Scan for the cell matching the given text and deliver its (x, y) coordinate at center. 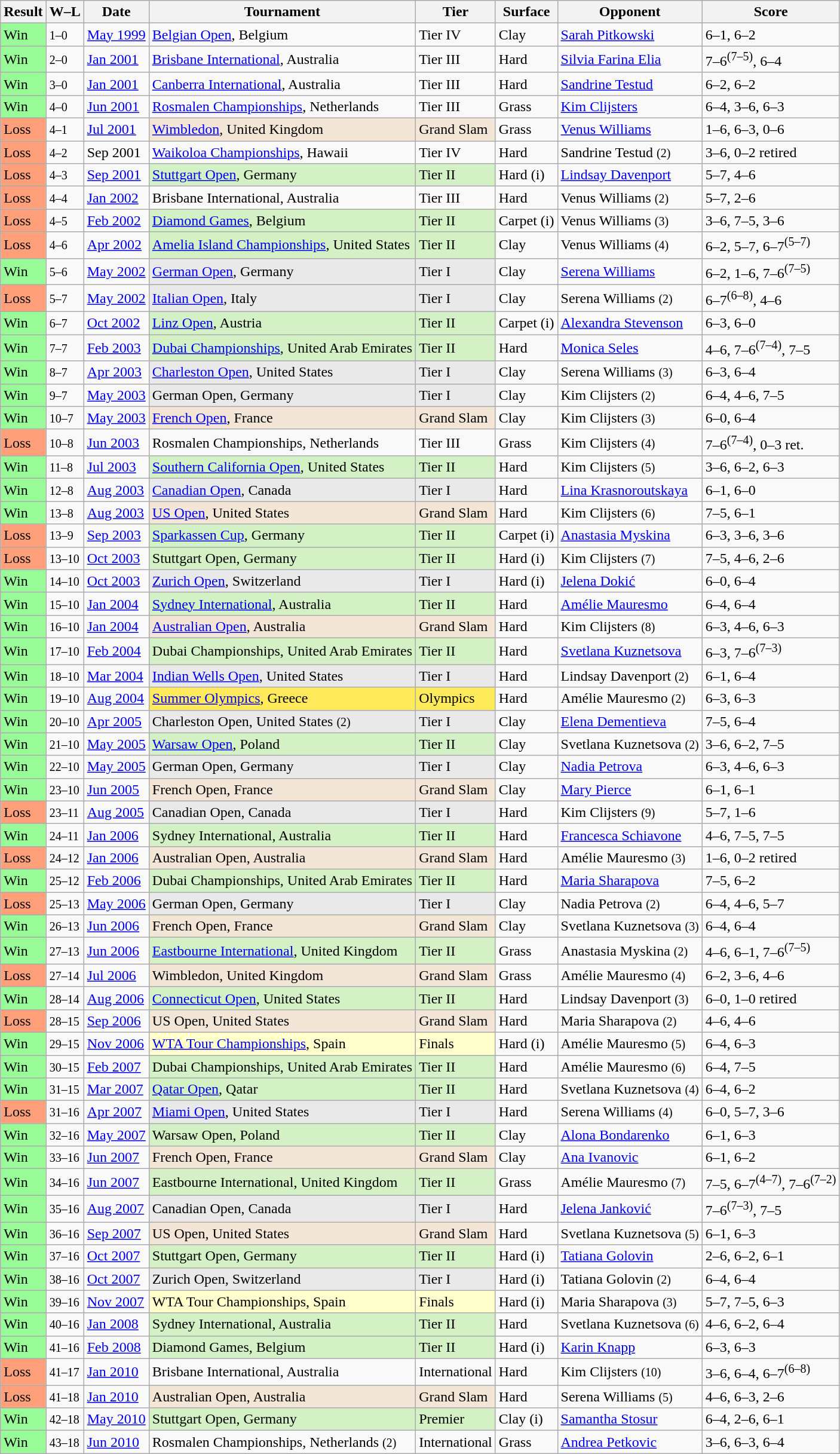
Kim Clijsters (4) (630, 442)
24–12 (65, 858)
3–6, 6–2, 6–3 (771, 467)
3–6, 0–2 retired (771, 152)
27–14 (65, 975)
39–16 (65, 1302)
6–3, 6–0 (771, 323)
Feb 2004 (116, 651)
Nov 2007 (116, 1302)
6–0, 5–7, 3–6 (771, 1112)
Sandrine Testud (630, 84)
3–0 (65, 84)
Aug 2007 (116, 1208)
Kim Clijsters (3) (630, 418)
Mary Pierce (630, 789)
Result (23, 12)
Jun 2003 (116, 442)
6–3, 7–6(7–3) (771, 651)
Aug 2005 (116, 812)
26–13 (65, 926)
Surface (526, 12)
Apr 2005 (116, 721)
Kim Clijsters (7) (630, 558)
4–3 (65, 175)
5–6 (65, 271)
4–6, 6–3, 2–6 (771, 1397)
Sep 2006 (116, 1021)
Anastasia Myskina (630, 535)
6–3, 6–4 (771, 372)
Opponent (630, 12)
Summer Olympics, Greece (282, 699)
Venus Williams (630, 130)
Francesca Schiavone (630, 835)
23–11 (65, 812)
Maria Sharapova (2) (630, 1021)
Tatiana Golovin (2) (630, 1279)
Serena Williams (3) (630, 372)
6–4, 6–3 (771, 1043)
6–2, 1–6, 7–6(7–5) (771, 271)
31–16 (65, 1112)
Jun 2001 (116, 106)
Charleston Open, United States (2) (282, 721)
4–6, 6–2, 6–4 (771, 1324)
Alona Bondarenko (630, 1135)
Amélie Mauresmo (5) (630, 1043)
W–L (65, 12)
41–18 (65, 1397)
Aug 2004 (116, 699)
16–10 (65, 626)
May 1999 (116, 35)
Silvia Farina Elia (630, 60)
Maria Sharapova (3) (630, 1302)
28–15 (65, 1021)
Apr 2007 (116, 1112)
7–5, 6–7(4–7), 7–6(7–2) (771, 1182)
13–9 (65, 535)
Oct 2002 (116, 323)
Jelena Janković (630, 1208)
Venus Williams (4) (630, 245)
33–16 (65, 1158)
Lindsay Davenport (3) (630, 998)
6–4, 7–5 (771, 1067)
6–7 (65, 323)
30–15 (65, 1067)
6–2, 6–2 (771, 84)
Nadia Petrova (2) (630, 904)
Jul 2003 (116, 467)
3–6, 6–4, 6–7(6–8) (771, 1372)
23–10 (65, 789)
6–4, 4–6, 7–5 (771, 395)
Kim Clijsters (2) (630, 395)
36–16 (65, 1233)
6–0, 1–0 retired (771, 998)
7–6(7–5), 6–4 (771, 60)
24–11 (65, 835)
6–7(6–8), 4–6 (771, 299)
15–10 (65, 604)
25–13 (65, 904)
Jun 2010 (116, 1442)
7–5, 6–1 (771, 513)
6–4, 3–6, 6–3 (771, 106)
May 2007 (116, 1135)
19–10 (65, 699)
Venus Williams (3) (630, 221)
Sarah Pitkowski (630, 35)
Maria Sharapova (630, 881)
Lindsay Davenport (630, 175)
Amélie Mauresmo (3) (630, 858)
May 2006 (116, 904)
1–6, 0–2 retired (771, 858)
3–6, 7–5, 3–6 (771, 221)
3–6, 6–3, 6–4 (771, 1442)
Indian Wells Open, United States (282, 676)
Elena Dementieva (630, 721)
7–6(7–4), 0–3 ret. (771, 442)
Andrea Petkovic (630, 1442)
Nov 2006 (116, 1043)
6–2, 5–7, 6–7(5–7) (771, 245)
Svetlana Kuznetsova (5) (630, 1233)
Amelia Island Championships, United States (282, 245)
Mar 2004 (116, 676)
Monica Seles (630, 348)
22–10 (65, 767)
5–7, 4–6 (771, 175)
4–0 (65, 106)
Serena Williams (2) (630, 299)
Rosmalen Championships, Netherlands (2) (282, 1442)
6–1, 6–4 (771, 676)
35–16 (65, 1208)
2–0 (65, 60)
Tier (456, 12)
6–1, 6–0 (771, 490)
Lindsay Davenport (2) (630, 676)
Linz Open, Austria (282, 323)
Date (116, 12)
9–7 (65, 395)
4–6, 7–6(7–4), 7–5 (771, 348)
13–8 (65, 513)
6–3, 3–6, 3–6 (771, 535)
6–1, 6–1 (771, 789)
Tatiana Golovin (630, 1256)
7–5, 4–6, 2–6 (771, 558)
Ana Ivanovic (630, 1158)
6–4, 6–2 (771, 1089)
6–4, 2–6, 6–1 (771, 1419)
42–18 (65, 1419)
7–5, 6–4 (771, 721)
Serena Williams (4) (630, 1112)
11–8 (65, 467)
Aug 2006 (116, 998)
Qatar Open, Qatar (282, 1089)
Serena Williams (630, 271)
27–13 (65, 951)
Jan 2002 (116, 198)
6–2, 3–6, 4–6 (771, 975)
Kim Clijsters (5) (630, 467)
25–12 (65, 881)
Amélie Mauresmo (2) (630, 699)
17–10 (65, 651)
Feb 2007 (116, 1067)
1–6, 6–3, 0–6 (771, 130)
Kim Clijsters (10) (630, 1372)
Jun 2005 (116, 789)
4–5 (65, 221)
Sparkassen Cup, Germany (282, 535)
Nadia Petrova (630, 767)
Svetlana Kuznetsova (3) (630, 926)
Feb 2008 (116, 1347)
Jelena Dokić (630, 581)
21–10 (65, 744)
Serena Williams (5) (630, 1397)
Connecticut Open, United States (282, 998)
1–0 (65, 35)
28–14 (65, 998)
Karin Knapp (630, 1347)
31–15 (65, 1089)
Amélie Mauresmo (6) (630, 1067)
Tournament (282, 12)
12–8 (65, 490)
Svetlana Kuznetsova (6) (630, 1324)
43–18 (65, 1442)
Sandrine Testud (2) (630, 152)
Southern California Open, United States (282, 467)
7–6(7–3), 7–5 (771, 1208)
Kim Clijsters (6) (630, 513)
Clay (i) (526, 1419)
Olympics (456, 699)
2–6, 6–2, 6–1 (771, 1256)
Svetlana Kuznetsova (2) (630, 744)
38–16 (65, 1279)
3–6, 6–2, 7–5 (771, 744)
Feb 2002 (116, 221)
37–16 (65, 1256)
Premier (456, 1419)
Waikoloa Championships, Hawaii (282, 152)
Feb 2003 (116, 348)
Sep 2003 (116, 535)
Apr 2002 (116, 245)
Italian Open, Italy (282, 299)
May 2010 (116, 1419)
13–10 (65, 558)
7–7 (65, 348)
Jul 2001 (116, 130)
18–10 (65, 676)
5–7, 2–6 (771, 198)
Canberra International, Australia (282, 84)
41–17 (65, 1372)
4–6, 7–5, 7–5 (771, 835)
Feb 2006 (116, 881)
14–10 (65, 581)
10–8 (65, 442)
Jan 2008 (116, 1324)
Amélie Mauresmo (630, 604)
Samantha Stosur (630, 1419)
Jul 2006 (116, 975)
Sep 2007 (116, 1233)
10–7 (65, 418)
34–16 (65, 1182)
32–16 (65, 1135)
Miami Open, United States (282, 1112)
4–6 (65, 245)
20–10 (65, 721)
Apr 2003 (116, 372)
Charleston Open, United States (282, 372)
29–15 (65, 1043)
4–6, 4–6 (771, 1021)
Svetlana Kuznetsova (630, 651)
7–5, 6–2 (771, 881)
Kim Clijsters (8) (630, 626)
4–6, 6–1, 7–6(7–5) (771, 951)
40–16 (65, 1324)
5–7, 7–5, 6–3 (771, 1302)
4–1 (65, 130)
5–7, 1–6 (771, 812)
Anastasia Myskina (2) (630, 951)
Svetlana Kuznetsova (4) (630, 1089)
6–4, 4–6, 5–7 (771, 904)
Alexandra Stevenson (630, 323)
Lina Krasnoroutskaya (630, 490)
Belgian Open, Belgium (282, 35)
5–7 (65, 299)
Kim Clijsters (630, 106)
41–16 (65, 1347)
Mar 2007 (116, 1089)
Amélie Mauresmo (4) (630, 975)
Kim Clijsters (9) (630, 812)
Score (771, 12)
Venus Williams (2) (630, 198)
4–4 (65, 198)
4–2 (65, 152)
8–7 (65, 372)
Amélie Mauresmo (7) (630, 1182)
